Return [X, Y] of the center of cell containing provided text 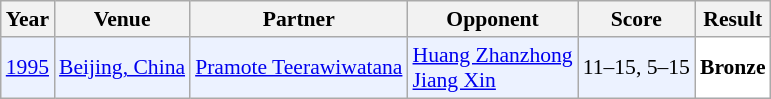
Opponent [492, 19]
Huang Zhanzhong Jiang Xin [492, 68]
Beijing, China [122, 68]
Year [28, 19]
Bronze [733, 68]
11–15, 5–15 [636, 68]
Pramote Teerawiwatana [298, 68]
1995 [28, 68]
Result [733, 19]
Score [636, 19]
Partner [298, 19]
Venue [122, 19]
